Determine the [x, y] coordinate at the center of the cell enclosing the given text.  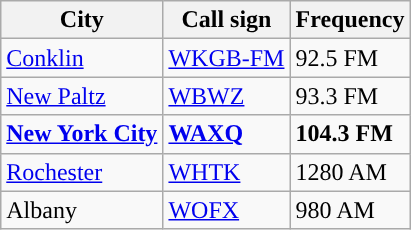
WBWZ [226, 96]
WOFX [226, 210]
New Paltz [82, 96]
980 AM [350, 210]
Rochester [82, 172]
92.5 FM [350, 58]
104.3 FM [350, 134]
WAXQ [226, 134]
Frequency [350, 20]
City [82, 20]
New York City [82, 134]
WKGB-FM [226, 58]
1280 AM [350, 172]
Albany [82, 210]
Conklin [82, 58]
Call sign [226, 20]
93.3 FM [350, 96]
WHTK [226, 172]
